Extract the (x, y) coordinate from the center of the cell holding the provided text.  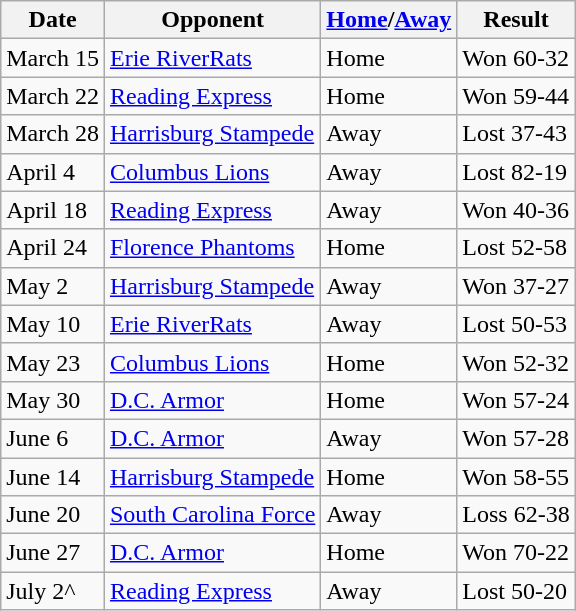
April 4 (53, 172)
Date (53, 20)
Won 40-36 (516, 210)
Result (516, 20)
Loss 62-38 (516, 515)
April 18 (53, 210)
Florence Phantoms (212, 248)
May 10 (53, 324)
South Carolina Force (212, 515)
Won 70-22 (516, 553)
Lost 50-20 (516, 591)
Won 37-27 (516, 286)
April 24 (53, 248)
May 30 (53, 400)
June 20 (53, 515)
Home/Away (389, 20)
Won 59-44 (516, 96)
June 27 (53, 553)
March 15 (53, 58)
Won 58-55 (516, 477)
May 23 (53, 362)
May 2 (53, 286)
Lost 82-19 (516, 172)
March 28 (53, 134)
Won 52-32 (516, 362)
Won 57-24 (516, 400)
June 6 (53, 438)
June 14 (53, 477)
Won 57-28 (516, 438)
July 2^ (53, 591)
Lost 52-58 (516, 248)
Lost 50-53 (516, 324)
Opponent (212, 20)
Lost 37-43 (516, 134)
Won 60-32 (516, 58)
March 22 (53, 96)
